Detect which cell encompasses the target text, then output its [x, y] center coordinate. 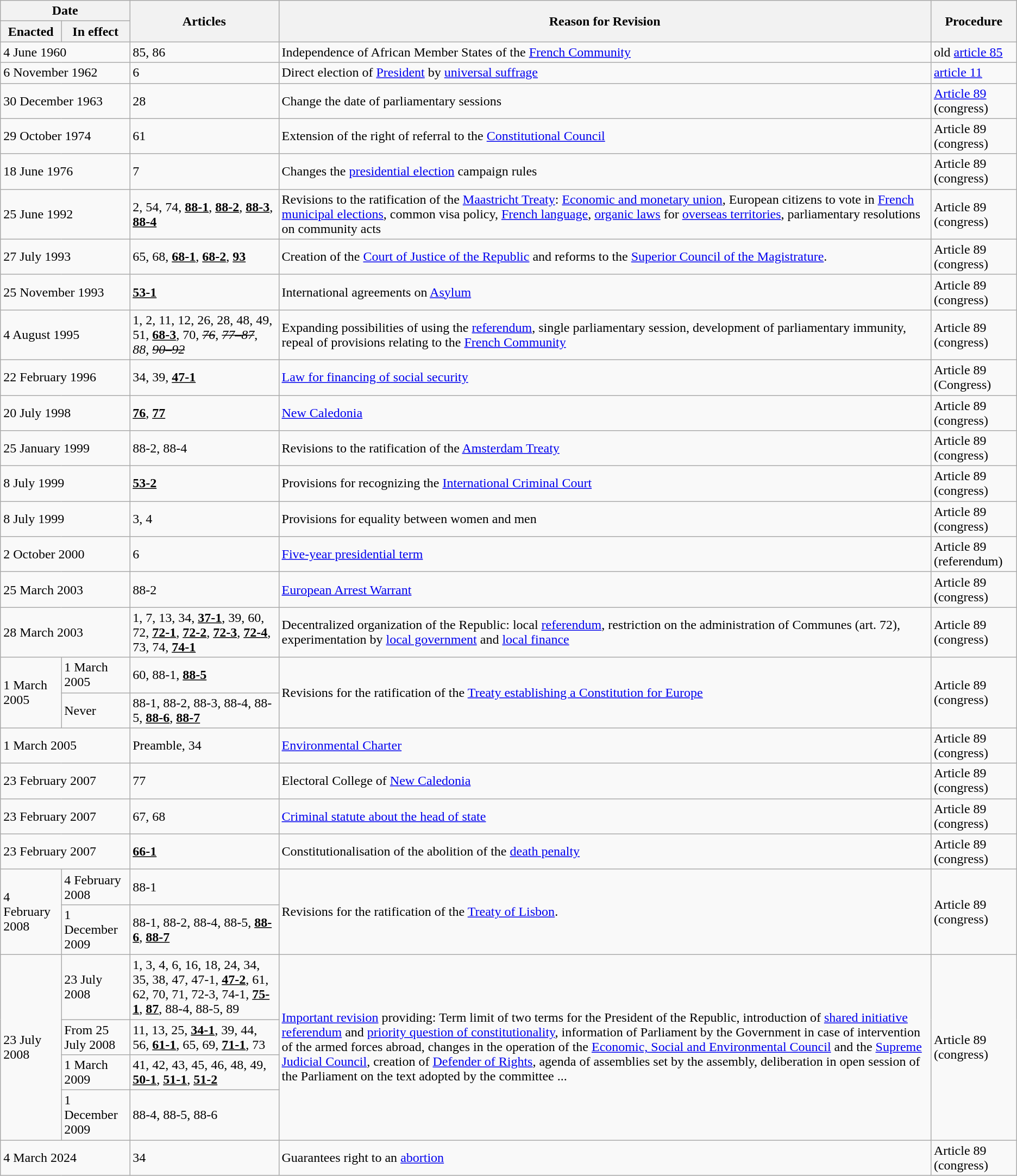
65, 68, 68-1, 68-2, 93 [204, 256]
Constitutionalisation of the abolition of the death penalty [605, 852]
Revisions for the ratification of the Treaty of Lisbon. [605, 911]
53-1 [204, 292]
25 January 1999 [65, 449]
53-2 [204, 483]
Changes the presidential election campaign rules [605, 172]
Criminal statute about the head of state [605, 816]
3, 4 [204, 519]
41, 42, 43, 45, 46, 48, 49, 50-1, 51-1, 51-2 [204, 1072]
Procedure [974, 21]
Never [96, 710]
Provisions for equality between women and men [605, 519]
88-1 [204, 886]
From 25 July 2008 [96, 1036]
4 March 2024 [65, 1158]
88-2 [204, 590]
1 March 2009 [96, 1072]
International agreements on Asylum [605, 292]
88-1, 88-2, 88-3, 88-4, 88-5, 88-6, 88-7 [204, 710]
34 [204, 1158]
Date [65, 11]
4 August 1995 [65, 335]
Environmental Charter [605, 745]
2, 54, 74, 88-1, 88-2, 88-3, 88-4 [204, 214]
20 July 1998 [65, 413]
In effect [96, 32]
25 November 1993 [65, 292]
old article 85 [974, 52]
34, 39, 47-1 [204, 377]
article 11 [974, 73]
4 June 1960 [65, 52]
22 February 1996 [65, 377]
29 October 1974 [65, 136]
Direct election of President by universal suffrage [605, 73]
88-1, 88-2, 88-4, 88-5, 88-6, 88-7 [204, 929]
Law for financing of social security [605, 377]
Extension of the right of referral to the Constitutional Council [605, 136]
European Arrest Warrant [605, 590]
Five-year presidential term [605, 554]
11, 13, 25, 34-1, 39, 44, 56, 61-1, 65, 69, 71-1, 73 [204, 1036]
Provisions for recognizing the International Criminal Court [605, 483]
30 December 1963 [65, 101]
Guarantees right to an abortion [605, 1158]
Reason for Revision [605, 21]
New Caledonia [605, 413]
18 June 1976 [65, 172]
66-1 [204, 852]
25 March 2003 [65, 590]
76, 77 [204, 413]
88-2, 88-4 [204, 449]
88-4, 88-5, 88-6 [204, 1115]
28 March 2003 [65, 632]
25 June 1992 [65, 214]
77 [204, 781]
Revisions for the ratification of the Treaty establishing a Constitution for Europe [605, 693]
1, 3, 4, 6, 16, 18, 24, 34, 35, 38, 47, 47-1, 47-2, 61, 62, 70, 71, 72-3, 74-1, 75-1, 87, 88-4, 88-5, 89 [204, 986]
1, 7, 13, 34, 37-1, 39, 60, 72, 72-1, 72-2, 72-3, 72-4, 73, 74, 74-1 [204, 632]
Change the date of parliamentary sessions [605, 101]
7 [204, 172]
Preamble, 34 [204, 745]
Revisions to the ratification of the Amsterdam Treaty [605, 449]
67, 68 [204, 816]
60, 88-1, 88-5 [204, 675]
6 November 1962 [65, 73]
28 [204, 101]
Electoral College of New Caledonia [605, 781]
Article 89 (referendum) [974, 554]
85, 86 [204, 52]
Enacted [31, 32]
2 October 2000 [65, 554]
1, 2, 11, 12, 26, 28, 48, 49, 51, 68-3, 70, 76, 77–87, 88, 90–92 [204, 335]
Creation of the Court of Justice of the Republic and reforms to the Superior Council of the Magistrature. [605, 256]
Article 89 (Congress) [974, 377]
Articles [204, 21]
Independence of African Member States of the French Community [605, 52]
27 July 1993 [65, 256]
61 [204, 136]
